Provide the (X, Y) coordinate of the cell's center where the given text is located.  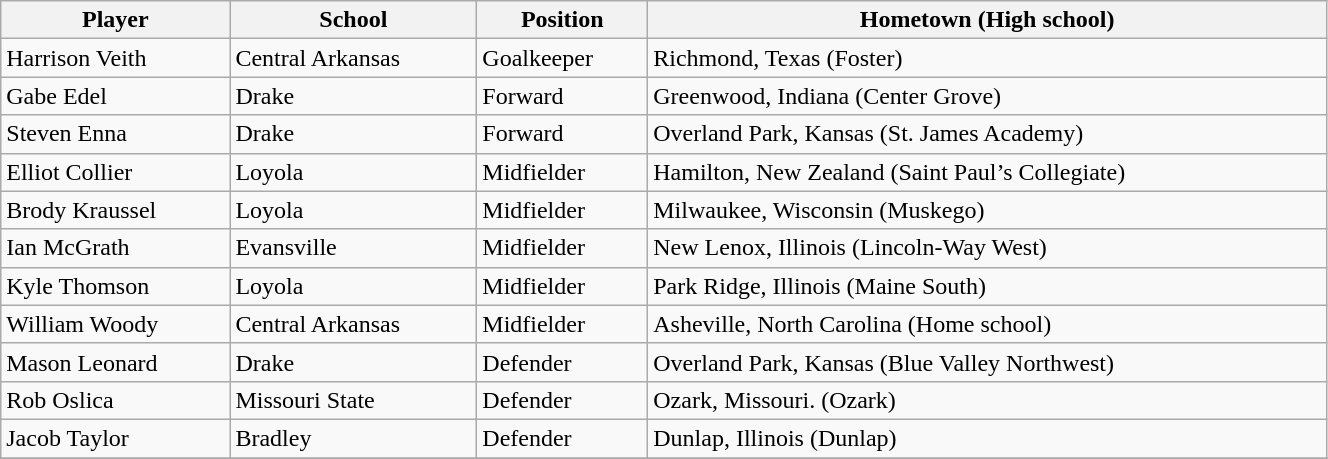
Harrison Veith (116, 58)
Overland Park, Kansas (Blue Valley Northwest) (988, 362)
Gabe Edel (116, 96)
Evansville (354, 248)
Goalkeeper (562, 58)
Missouri State (354, 400)
Milwaukee, Wisconsin (Muskego) (988, 210)
Elliot Collier (116, 172)
Overland Park, Kansas (St. James Academy) (988, 134)
Bradley (354, 438)
Hamilton, New Zealand (Saint Paul’s Collegiate) (988, 172)
Steven Enna (116, 134)
Position (562, 20)
School (354, 20)
Asheville, North Carolina (Home school) (988, 324)
New Lenox, Illinois (Lincoln-Way West) (988, 248)
Richmond, Texas (Foster) (988, 58)
Park Ridge, Illinois (Maine South) (988, 286)
Dunlap, Illinois (Dunlap) (988, 438)
Brody Kraussel (116, 210)
Ian McGrath (116, 248)
Kyle Thomson (116, 286)
William Woody (116, 324)
Player (116, 20)
Rob Oslica (116, 400)
Ozark, Missouri. (Ozark) (988, 400)
Hometown (High school) (988, 20)
Greenwood, Indiana (Center Grove) (988, 96)
Jacob Taylor (116, 438)
Mason Leonard (116, 362)
